Determine the (x, y) coordinate at the center of the cell enclosing the given text.  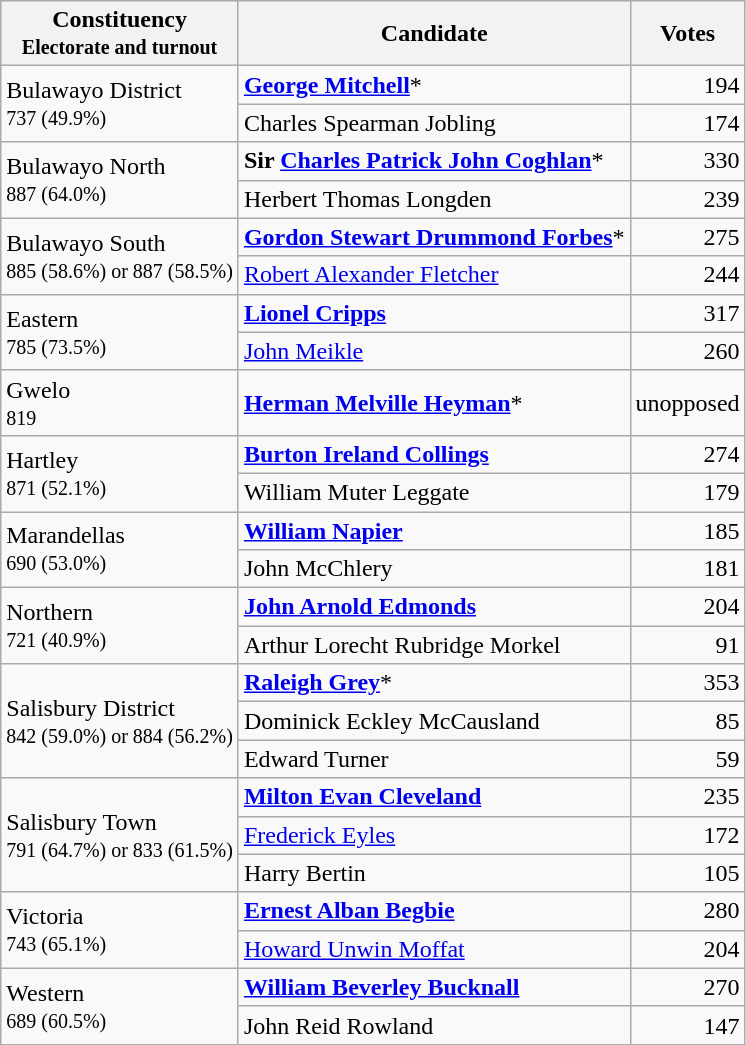
Western689 (60.5%) (120, 1006)
Gwelo819 (120, 402)
Marandellas690 (53.0%) (120, 550)
Milton Evan Cleveland (434, 797)
Salisbury Town791 (64.7%) or 833 (61.5%) (120, 835)
179 (688, 492)
Frederick Eyles (434, 835)
244 (688, 275)
330 (688, 161)
Arthur Lorecht Rubridge Morkel (434, 645)
Herbert Thomas Longden (434, 199)
105 (688, 873)
Edward Turner (434, 759)
Bulawayo North887 (64.0%) (120, 180)
174 (688, 123)
274 (688, 454)
George Mitchell* (434, 85)
William Beverley Bucknall (434, 987)
Lionel Cripps (434, 313)
William Napier (434, 531)
270 (688, 987)
275 (688, 237)
William Muter Leggate (434, 492)
172 (688, 835)
353 (688, 683)
Charles Spearman Jobling (434, 123)
Harry Bertin (434, 873)
91 (688, 645)
Robert Alexander Fletcher (434, 275)
260 (688, 351)
unopposed (688, 402)
John Reid Rowland (434, 1025)
Gordon Stewart Drummond Forbes* (434, 237)
John McChlery (434, 569)
235 (688, 797)
239 (688, 199)
Sir Charles Patrick John Coghlan* (434, 161)
147 (688, 1025)
Ernest Alban Begbie (434, 911)
ConstituencyElectorate and turnout (120, 34)
Bulawayo District737 (49.9%) (120, 104)
Victoria743 (65.1%) (120, 930)
59 (688, 759)
185 (688, 531)
John Arnold Edmonds (434, 607)
85 (688, 721)
Burton Ireland Collings (434, 454)
181 (688, 569)
Raleigh Grey* (434, 683)
Candidate (434, 34)
Howard Unwin Moffat (434, 949)
Eastern785 (73.5%) (120, 332)
Salisbury District842 (59.0%) or 884 (56.2%) (120, 721)
Hartley871 (52.1%) (120, 473)
Bulawayo South885 (58.6%) or 887 (58.5%) (120, 256)
John Meikle (434, 351)
280 (688, 911)
Herman Melville Heyman* (434, 402)
Dominick Eckley McCausland (434, 721)
317 (688, 313)
Votes (688, 34)
Northern721 (40.9%) (120, 626)
194 (688, 85)
